Identify which cell holds the provided text, then report its [x, y] central coordinate. 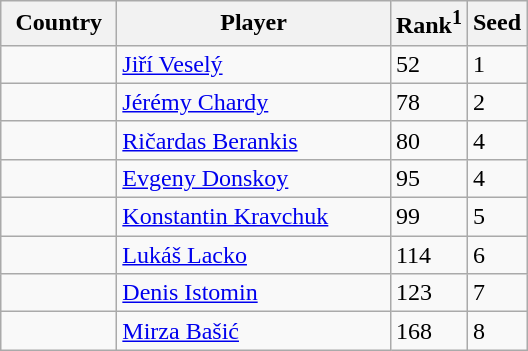
Seed [496, 24]
95 [428, 178]
52 [428, 64]
Mirza Bašić [254, 331]
Evgeny Donskoy [254, 178]
Jérémy Chardy [254, 102]
168 [428, 331]
Ričardas Berankis [254, 140]
Jiří Veselý [254, 64]
Lukáš Lacko [254, 255]
78 [428, 102]
Konstantin Kravchuk [254, 217]
Rank1 [428, 24]
Denis Istomin [254, 293]
Country [59, 24]
Player [254, 24]
6 [496, 255]
80 [428, 140]
2 [496, 102]
114 [428, 255]
8 [496, 331]
123 [428, 293]
99 [428, 217]
1 [496, 64]
7 [496, 293]
5 [496, 217]
